Determine the (x, y) coordinate at the center of the cell enclosing the given text.  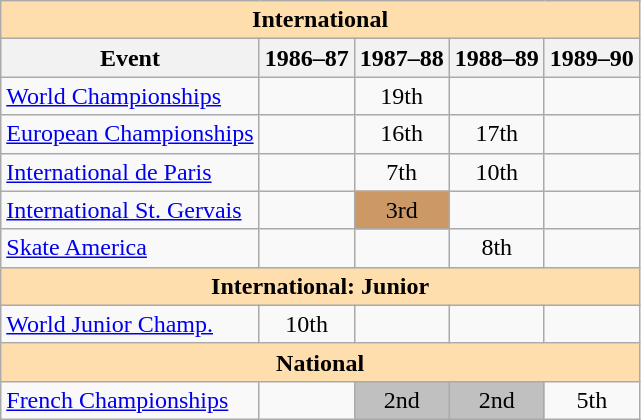
International: Junior (320, 286)
17th (496, 134)
French Championships (130, 400)
5th (592, 400)
19th (402, 96)
16th (402, 134)
Event (130, 58)
1986–87 (306, 58)
International de Paris (130, 172)
World Junior Champ. (130, 324)
1987–88 (402, 58)
1988–89 (496, 58)
Skate America (130, 248)
1989–90 (592, 58)
World Championships (130, 96)
European Championships (130, 134)
7th (402, 172)
3rd (402, 210)
International St. Gervais (130, 210)
National (320, 362)
8th (496, 248)
International (320, 20)
